Pinpoint the cell where the given text exists, returning its (x, y) midpoint coordinate. 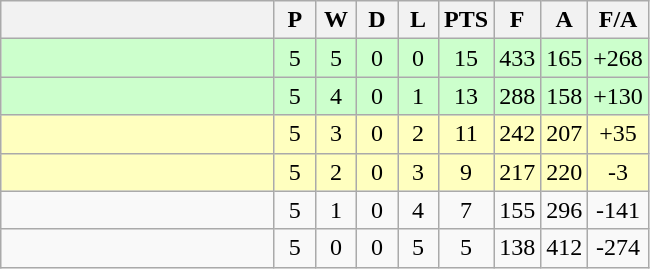
D (376, 20)
7 (466, 210)
217 (518, 172)
11 (466, 134)
P (294, 20)
-141 (618, 210)
PTS (466, 20)
433 (518, 58)
296 (564, 210)
L (418, 20)
158 (564, 96)
A (564, 20)
220 (564, 172)
242 (518, 134)
288 (518, 96)
F/A (618, 20)
W (336, 20)
207 (564, 134)
412 (564, 248)
+130 (618, 96)
15 (466, 58)
+35 (618, 134)
9 (466, 172)
-3 (618, 172)
F (518, 20)
155 (518, 210)
+268 (618, 58)
13 (466, 96)
-274 (618, 248)
138 (518, 248)
165 (564, 58)
